Return the [X, Y] coordinate for the center point of the cell that contains the specified text.  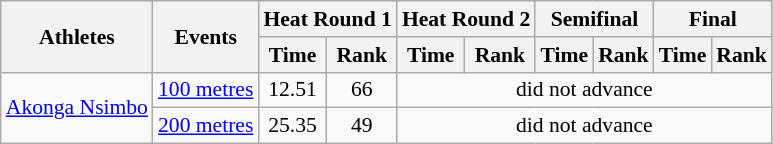
Semifinal [594, 19]
Events [206, 36]
Athletes [77, 36]
Akonga Nsimbo [77, 108]
66 [362, 90]
Final [713, 19]
Heat Round 1 [327, 19]
Heat Round 2 [466, 19]
25.35 [292, 126]
49 [362, 126]
100 metres [206, 90]
12.51 [292, 90]
200 metres [206, 126]
